Locate the cell with the specified text and output its (X, Y) center coordinate. 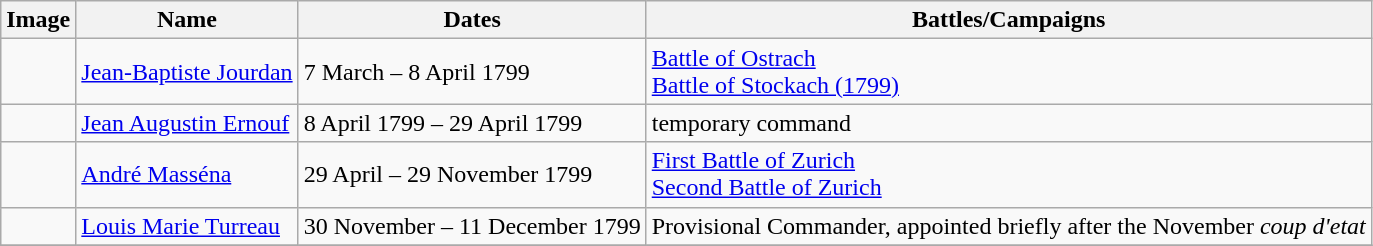
29 April – 29 November 1799 (472, 174)
7 March – 8 April 1799 (472, 72)
Name (187, 20)
Battle of OstrachBattle of Stockach (1799) (1008, 72)
Dates (472, 20)
André Masséna (187, 174)
temporary command (1008, 123)
Image (38, 20)
First Battle of ZurichSecond Battle of Zurich (1008, 174)
Jean-Baptiste Jourdan (187, 72)
Provisional Commander, appointed briefly after the November coup d'etat (1008, 226)
Battles/Campaigns (1008, 20)
30 November – 11 December 1799 (472, 226)
8 April 1799 – 29 April 1799 (472, 123)
Louis Marie Turreau (187, 226)
Jean Augustin Ernouf (187, 123)
